Search for the cell housing the specified text and yield its (x, y) center coordinate. 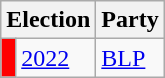
Party (130, 20)
2022 (56, 58)
BLP (130, 58)
Election (48, 20)
